Detect which cell encompasses the target text, then output its (x, y) center coordinate. 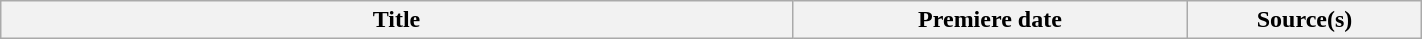
Title (396, 20)
Source(s) (1304, 20)
Premiere date (990, 20)
